Search for the cell housing the specified text and yield its [x, y] center coordinate. 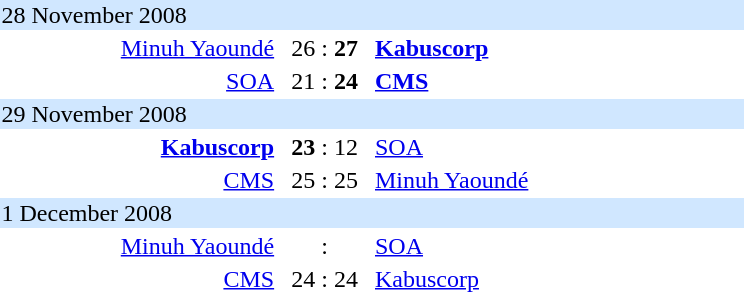
23 : 12 [325, 147]
21 : 24 [325, 81]
25 : 25 [325, 180]
26 : 27 [325, 48]
1 December 2008 [372, 213]
: [325, 246]
28 November 2008 [372, 15]
29 November 2008 [372, 114]
